Locate the cell with the specified text and output its [x, y] center coordinate. 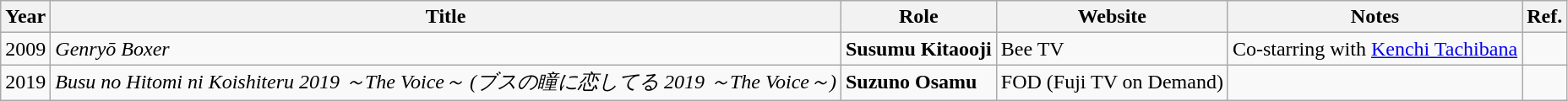
Year [25, 17]
Co-starring with Kenchi Tachibana [1375, 49]
Notes [1375, 17]
Title [446, 17]
2019 [25, 82]
Ref. [1544, 17]
2009 [25, 49]
Bee TV [1112, 49]
FOD (Fuji TV on Demand) [1112, 82]
Genryō Boxer [446, 49]
Website [1112, 17]
Suzuno Osamu [918, 82]
Susumu Kitaooji [918, 49]
Role [918, 17]
Busu no Hitomi ni Koishiteru 2019 ～The Voice～ (ブスの瞳に恋してる 2019 ～The Voice～) [446, 82]
